Identify which cell holds the provided text, then report its (x, y) central coordinate. 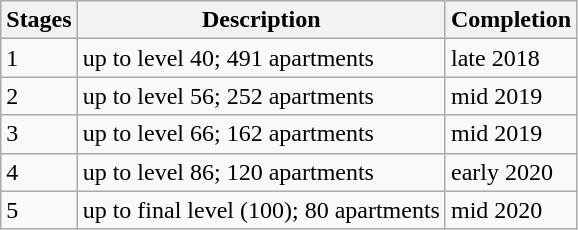
up to final level (100); 80 apartments (261, 210)
late 2018 (510, 58)
5 (39, 210)
mid 2020 (510, 210)
4 (39, 172)
up to level 66; 162 apartments (261, 134)
Stages (39, 20)
up to level 56; 252 apartments (261, 96)
3 (39, 134)
Description (261, 20)
1 (39, 58)
early 2020 (510, 172)
Completion (510, 20)
2 (39, 96)
up to level 86; 120 apartments (261, 172)
up to level 40; 491 apartments (261, 58)
